Identify which cell holds the provided text, then report its (X, Y) central coordinate. 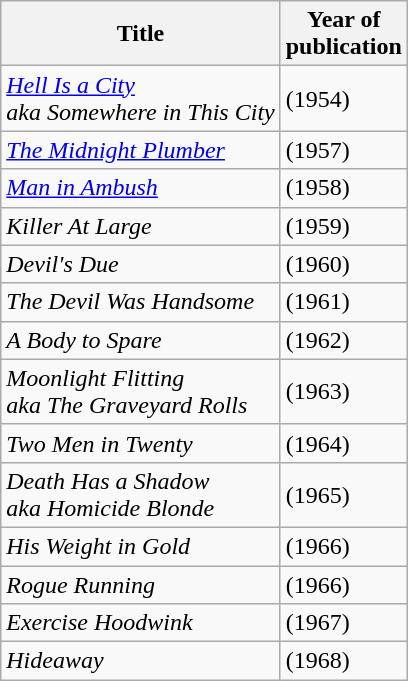
(1957) (344, 150)
Two Men in Twenty (140, 443)
Title (140, 34)
(1965) (344, 494)
(1958) (344, 188)
Devil's Due (140, 264)
Death Has a Shadowaka Homicide Blonde (140, 494)
(1962) (344, 340)
Hell Is a Cityaka Somewhere in This City (140, 98)
Hideaway (140, 661)
Moonlight Flittingaka The Graveyard Rolls (140, 392)
(1963) (344, 392)
(1964) (344, 443)
Year ofpublication (344, 34)
(1959) (344, 226)
Exercise Hoodwink (140, 623)
The Midnight Plumber (140, 150)
(1967) (344, 623)
The Devil Was Handsome (140, 302)
(1960) (344, 264)
His Weight in Gold (140, 546)
(1961) (344, 302)
(1968) (344, 661)
A Body to Spare (140, 340)
(1954) (344, 98)
Killer At Large (140, 226)
Man in Ambush (140, 188)
Rogue Running (140, 585)
